Provide the (x, y) coordinate of the cell's center where the given text is located.  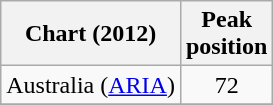
72 (226, 85)
Australia (ARIA) (91, 85)
Peakposition (226, 34)
Chart (2012) (91, 34)
